Capture the cell that displays the provided text and extract its [x, y] central coordinate. 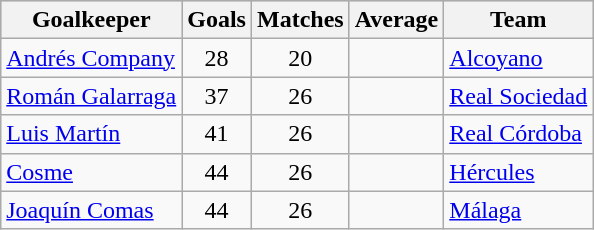
Real Sociedad [518, 96]
37 [217, 96]
Goalkeeper [92, 20]
28 [217, 58]
Andrés Company [92, 58]
Real Córdoba [518, 134]
Román Galarraga [92, 96]
Joaquín Comas [92, 210]
Goals [217, 20]
20 [300, 58]
Average [396, 20]
Matches [300, 20]
Team [518, 20]
Alcoyano [518, 58]
41 [217, 134]
Cosme [92, 172]
Hércules [518, 172]
Luis Martín [92, 134]
Málaga [518, 210]
